For the text-containing cell, return its midpoint in (x, y) coordinate format. 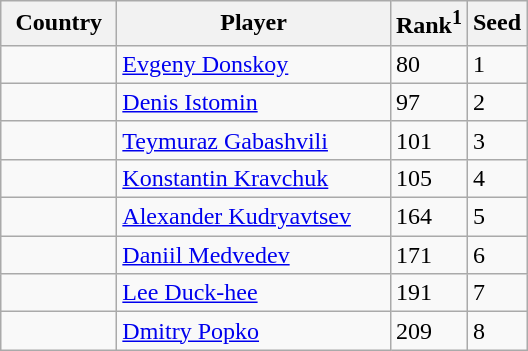
8 (496, 331)
Teymuraz Gabashvili (254, 140)
Dmitry Popko (254, 331)
Alexander Kudryavtsev (254, 217)
5 (496, 217)
Daniil Medvedev (254, 255)
Country (59, 24)
1 (496, 64)
4 (496, 178)
171 (428, 255)
Lee Duck-hee (254, 293)
80 (428, 64)
97 (428, 102)
Player (254, 24)
Denis Istomin (254, 102)
105 (428, 178)
2 (496, 102)
101 (428, 140)
6 (496, 255)
164 (428, 217)
3 (496, 140)
Seed (496, 24)
209 (428, 331)
Rank1 (428, 24)
7 (496, 293)
191 (428, 293)
Evgeny Donskoy (254, 64)
Konstantin Kravchuk (254, 178)
